Locate the cell with the specified text and output its (X, Y) center coordinate. 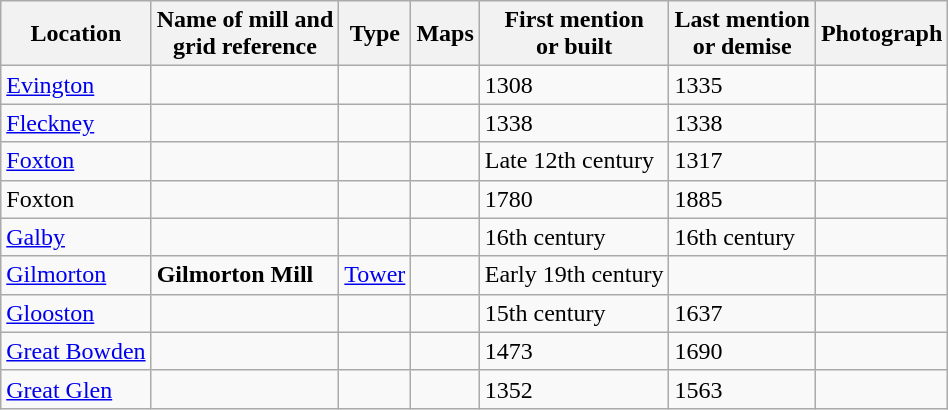
Fleckney (76, 123)
Last mention or demise (742, 34)
Glooston (76, 313)
1308 (574, 85)
Type (375, 34)
Name of mill andgrid reference (245, 34)
Gilmorton Mill (245, 275)
Great Glen (76, 389)
Photograph (881, 34)
First mentionor built (574, 34)
Early 19th century (574, 275)
Gilmorton (76, 275)
1690 (742, 351)
Great Bowden (76, 351)
1473 (574, 351)
15th century (574, 313)
Late 12th century (574, 161)
Tower (375, 275)
1317 (742, 161)
Maps (445, 34)
Evington (76, 85)
Galby (76, 237)
1563 (742, 389)
1780 (574, 199)
Location (76, 34)
1352 (574, 389)
1885 (742, 199)
1335 (742, 85)
1637 (742, 313)
